Extract the [X, Y] coordinate from the center of the cell holding the provided text.  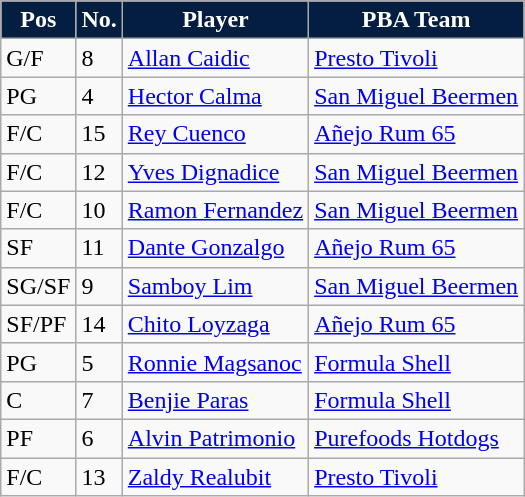
Purefoods Hotdogs [416, 438]
8 [99, 58]
PBA Team [416, 20]
G/F [38, 58]
4 [99, 96]
No. [99, 20]
Player [215, 20]
9 [99, 286]
Rey Cuenco [215, 134]
7 [99, 400]
Chito Loyzaga [215, 324]
10 [99, 210]
Alvin Patrimonio [215, 438]
C [38, 400]
Ramon Fernandez [215, 210]
SF [38, 248]
15 [99, 134]
Dante Gonzalgo [215, 248]
Samboy Lim [215, 286]
SG/SF [38, 286]
14 [99, 324]
Ronnie Magsanoc [215, 362]
11 [99, 248]
Zaldy Realubit [215, 477]
SF/PF [38, 324]
Pos [38, 20]
Hector Calma [215, 96]
Benjie Paras [215, 400]
PF [38, 438]
12 [99, 172]
Allan Caidic [215, 58]
6 [99, 438]
5 [99, 362]
13 [99, 477]
Yves Dignadice [215, 172]
